For the text-containing cell, return its midpoint in (x, y) coordinate format. 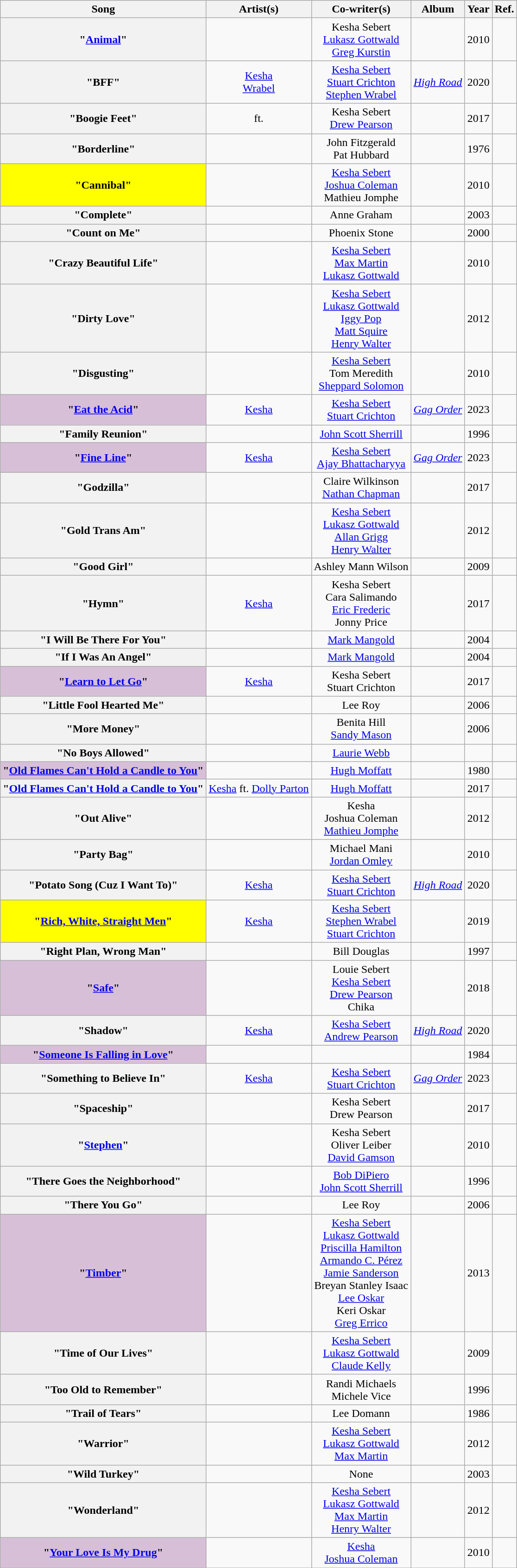
Kesha SebertJoshua ColemanMathieu Jomphe (361, 185)
Song (103, 9)
1997 (478, 952)
"Little Fool Hearted Me" (103, 705)
"Family Reunion" (103, 433)
Claire WilkinsonNathan Chapman (361, 488)
"No Boys Allowed" (103, 753)
2000 (478, 233)
"Someone Is Falling in Love" (103, 1054)
KeshaJoshua Coleman (361, 1553)
2019 (478, 921)
"Time of Our Lives" (103, 1353)
"Cannibal" (103, 185)
Artist(s) (258, 9)
Kesha Sebert Cara Salimando Eric Frederic Jonny Price (361, 603)
Anne Graham (361, 215)
Kesha SebertLukasz GottwaldMax MartinHenry Walter (361, 1510)
KeshaWrabel (258, 82)
"If I Was An Angel" (103, 657)
1976 (478, 148)
Kesha SebertLukasz GottwaldClaude Kelly (361, 1353)
"Potato Song (Cuz I Want To)" (103, 884)
Ashley Mann Wilson (361, 567)
1980 (478, 770)
"More Money" (103, 729)
"Party Bag" (103, 855)
"Disgusting" (103, 373)
John FitzgeraldPat Hubbard (361, 148)
1984 (478, 1054)
ft. (258, 119)
Kesha SebertTom MeredithSheppard Solomon (361, 373)
"Trail of Tears" (103, 1413)
"Animal" (103, 39)
"Out Alive" (103, 818)
"Count on Me" (103, 233)
Kesha SebertStuart CrichtonStephen Wrabel (361, 82)
"Warrior" (103, 1443)
"Your Love Is My Drug" (103, 1553)
"Something to Believe In" (103, 1078)
"Godzilla" (103, 488)
"Hymn" (103, 603)
1986 (478, 1413)
"I Will Be There For You" (103, 640)
"Boogie Feet" (103, 119)
"Eat the Acid" (103, 410)
Michael ManiJordan Omley (361, 855)
Lee Domann (361, 1413)
"There You Go" (103, 1205)
Kesha SebertLukasz GottwaldPriscilla HamiltonArmando C. PérezJamie SandersonBreyan Stanley IsaacLee OskarKeri OskarGreg Errico (361, 1273)
John Scott Sherrill (361, 433)
"Right Plan, Wrong Man" (103, 952)
"Timber" (103, 1273)
KeshaJoshua ColemanMathieu Jomphe (361, 818)
"Borderline" (103, 148)
Randi MichaelsMichele Vice (361, 1390)
Benita HillSandy Mason (361, 729)
"Complete" (103, 215)
"Shadow" (103, 1031)
Kesha SebertStephen WrabelStuart Crichton (361, 921)
Bill Douglas (361, 952)
Kesha ft. Dolly Parton (258, 788)
Kesha SebertAndrew Pearson (361, 1031)
"Safe" (103, 988)
Louie SebertKesha SebertDrew PearsonChika (361, 988)
"Fine Line" (103, 458)
"Crazy Beautiful Life" (103, 263)
Co-writer(s) (361, 9)
"Rich, White, Straight Men" (103, 921)
Phoenix Stone (361, 233)
"Too Old to Remember" (103, 1390)
Ref. (504, 9)
Kesha Sebert Stuart Crichton (361, 681)
Kesha SebertLukasz GottwaldGreg Kurstin (361, 39)
Year (478, 9)
"Stephen" (103, 1145)
"BFF" (103, 82)
"Dirty Love" (103, 318)
"There Goes the Neighborhood" (103, 1181)
2013 (478, 1273)
"Good Girl" (103, 567)
Kesha SebertLukasz GottwaldIggy PopMatt SquireHenry Walter (361, 318)
"Wild Turkey" (103, 1473)
Kesha SebertLukasz GottwaldMax Martin (361, 1443)
Kesha SebertLukasz GottwaldAllan GriggHenry Walter (361, 530)
"Learn to Let Go" (103, 681)
Bob DiPieroJohn Scott Sherrill (361, 1181)
2018 (478, 988)
Kesha SebertMax MartinLukasz Gottwald (361, 263)
"Gold Trans Am" (103, 530)
"Spaceship" (103, 1109)
Kesha SebertAjay Bhattacharyya (361, 458)
Laurie Webb (361, 753)
Kesha SebertOliver LeiberDavid Gamson (361, 1145)
"Wonderland" (103, 1510)
Album (438, 9)
None (361, 1473)
